Extract the [X, Y] coordinate from the center of the cell holding the provided text.  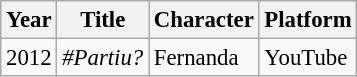
Fernanda [204, 58]
Title [103, 20]
Character [204, 20]
Platform [308, 20]
2012 [29, 58]
Year [29, 20]
YouTube [308, 58]
#Partiu? [103, 58]
